Find where the given text appears and provide that cell's center as (x, y) coordinate. 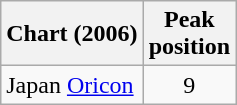
Peakposition (189, 34)
Japan Oricon (72, 85)
9 (189, 85)
Chart (2006) (72, 34)
